Pinpoint the cell where the given text exists, returning its [X, Y] midpoint coordinate. 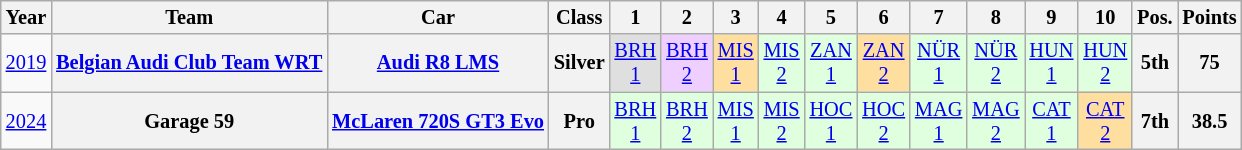
CAT2 [1105, 121]
3 [736, 17]
7th [1154, 121]
ZAN1 [832, 63]
75 [1210, 63]
38.5 [1210, 121]
Car [438, 17]
6 [884, 17]
HOC1 [832, 121]
Pro [580, 121]
CAT1 [1051, 121]
MAG2 [996, 121]
Silver [580, 63]
Pos. [1154, 17]
HUN2 [1105, 63]
Points [1210, 17]
5th [1154, 63]
HOC2 [884, 121]
1 [636, 17]
ZAN2 [884, 63]
2024 [26, 121]
HUN1 [1051, 63]
NÜR1 [938, 63]
5 [832, 17]
Garage 59 [189, 121]
8 [996, 17]
Belgian Audi Club Team WRT [189, 63]
7 [938, 17]
NÜR2 [996, 63]
9 [1051, 17]
Team [189, 17]
Class [580, 17]
Audi R8 LMS [438, 63]
MAG1 [938, 121]
Year [26, 17]
10 [1105, 17]
2019 [26, 63]
2 [687, 17]
4 [782, 17]
McLaren 720S GT3 Evo [438, 121]
